Find where the given text appears and provide that cell's center as [x, y] coordinate. 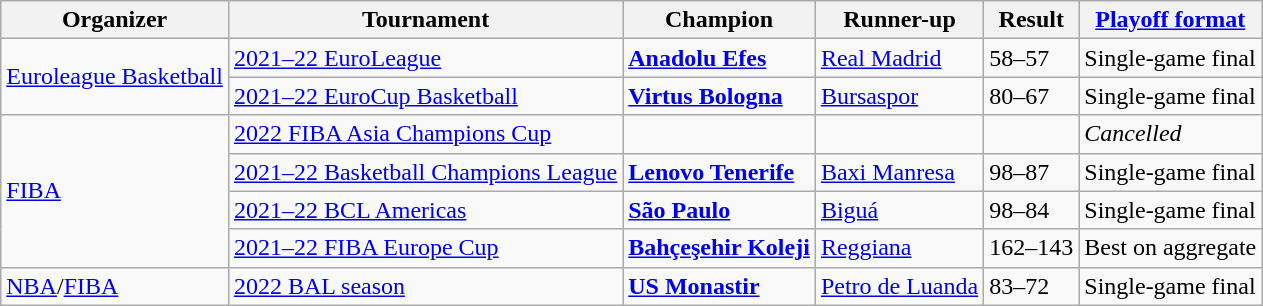
Result [1032, 20]
Anadolu Efes [720, 58]
2022 FIBA Asia Champions Cup [425, 134]
98–84 [1032, 210]
Petro de Luanda [899, 286]
Lenovo Tenerife [720, 172]
Virtus Bologna [720, 96]
2022 BAL season [425, 286]
2021–22 EuroCup Basketball [425, 96]
58–57 [1032, 58]
Euroleague Basketball [115, 77]
Organizer [115, 20]
Reggiana [899, 248]
Real Madrid [899, 58]
Best on aggregate [1170, 248]
Runner-up [899, 20]
US Monastir [720, 286]
2021–22 EuroLeague [425, 58]
São Paulo [720, 210]
2021–22 BCL Americas [425, 210]
83–72 [1032, 286]
Tournament [425, 20]
Cancelled [1170, 134]
162–143 [1032, 248]
NBA/FIBA [115, 286]
Playoff format [1170, 20]
Bursaspor [899, 96]
2021–22 Basketball Champions League [425, 172]
Biguá [899, 210]
FIBA [115, 191]
Baxi Manresa [899, 172]
Bahçeşehir Koleji [720, 248]
98–87 [1032, 172]
2021–22 FIBA Europe Cup [425, 248]
80–67 [1032, 96]
Champion [720, 20]
